Return [X, Y] of the center of cell containing provided text 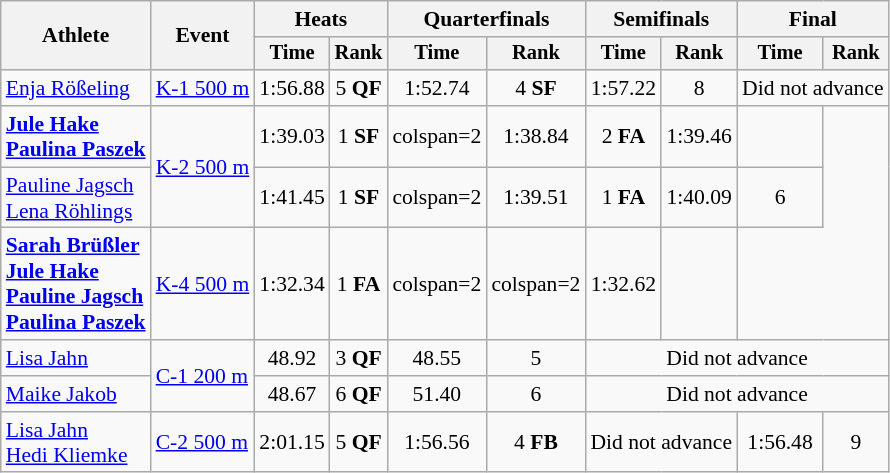
1:32.34 [292, 284]
C-2 500 m [203, 442]
2:01.15 [292, 442]
1:39.03 [292, 136]
Athlete [76, 36]
Jule HakePaulina Paszek [76, 136]
1:56.88 [292, 88]
1:40.09 [699, 198]
Event [203, 36]
1:32.62 [623, 284]
Semifinals [661, 19]
Heats [320, 19]
1:41.45 [292, 198]
K-2 500 m [203, 167]
8 [699, 88]
51.40 [436, 394]
4 FB [536, 442]
48.92 [292, 358]
2 FA [623, 136]
Pauline JagschLena Röhlings [76, 198]
48.67 [292, 394]
C-1 200 m [203, 376]
Final [813, 19]
Maike Jakob [76, 394]
9 [856, 442]
1:57.22 [623, 88]
Quarterfinals [486, 19]
Lisa Jahn [76, 358]
Lisa JahnHedi Kliemke [76, 442]
K-1 500 m [203, 88]
6 QF [359, 394]
1:39.46 [699, 136]
1:52.74 [436, 88]
Enja Rößeling [76, 88]
4 SF [536, 88]
1:56.56 [436, 442]
K-4 500 m [203, 284]
Sarah BrüßlerJule HakePauline JagschPaulina Paszek [76, 284]
1:39.51 [536, 198]
1:38.84 [536, 136]
48.55 [436, 358]
3 QF [359, 358]
5 [536, 358]
1:56.48 [780, 442]
